Pinpoint the cell where the given text exists, returning its [x, y] midpoint coordinate. 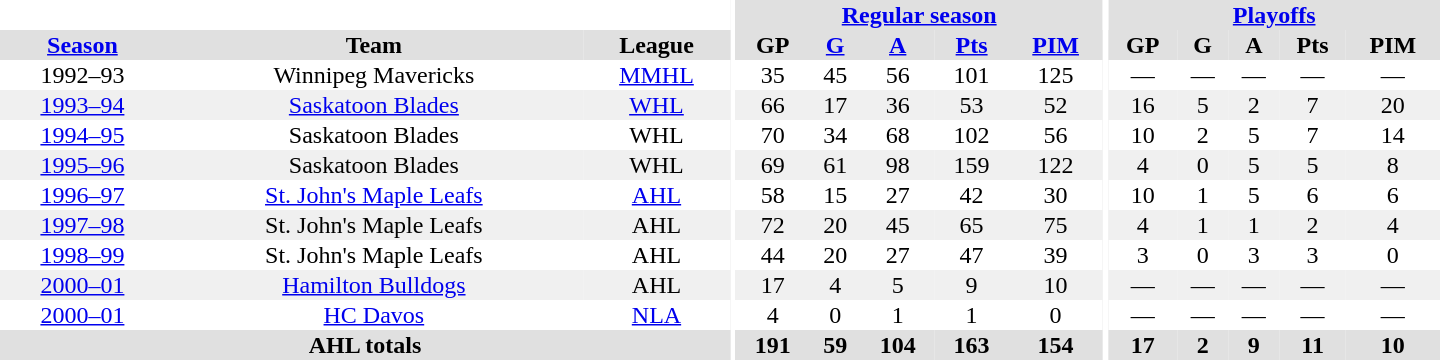
14 [1393, 135]
39 [1056, 255]
101 [972, 75]
66 [773, 105]
NLA [656, 315]
65 [972, 225]
163 [972, 345]
59 [836, 345]
1995–96 [82, 165]
72 [773, 225]
1997–98 [82, 225]
34 [836, 135]
52 [1056, 105]
44 [773, 255]
MMHL [656, 75]
1996–97 [82, 195]
HC Davos [374, 315]
104 [898, 345]
68 [898, 135]
53 [972, 105]
16 [1142, 105]
125 [1056, 75]
47 [972, 255]
AHL totals [365, 345]
70 [773, 135]
11 [1312, 345]
Hamilton Bulldogs [374, 285]
191 [773, 345]
Playoffs [1274, 15]
8 [1393, 165]
Team [374, 45]
35 [773, 75]
36 [898, 105]
122 [1056, 165]
30 [1056, 195]
154 [1056, 345]
1993–94 [82, 105]
61 [836, 165]
Winnipeg Mavericks [374, 75]
1994–95 [82, 135]
Season [82, 45]
42 [972, 195]
1992–93 [82, 75]
75 [1056, 225]
15 [836, 195]
League [656, 45]
58 [773, 195]
102 [972, 135]
1998–99 [82, 255]
Regular season [920, 15]
69 [773, 165]
98 [898, 165]
159 [972, 165]
